Provide the (x, y) coordinate of the cell's center where the given text is located.  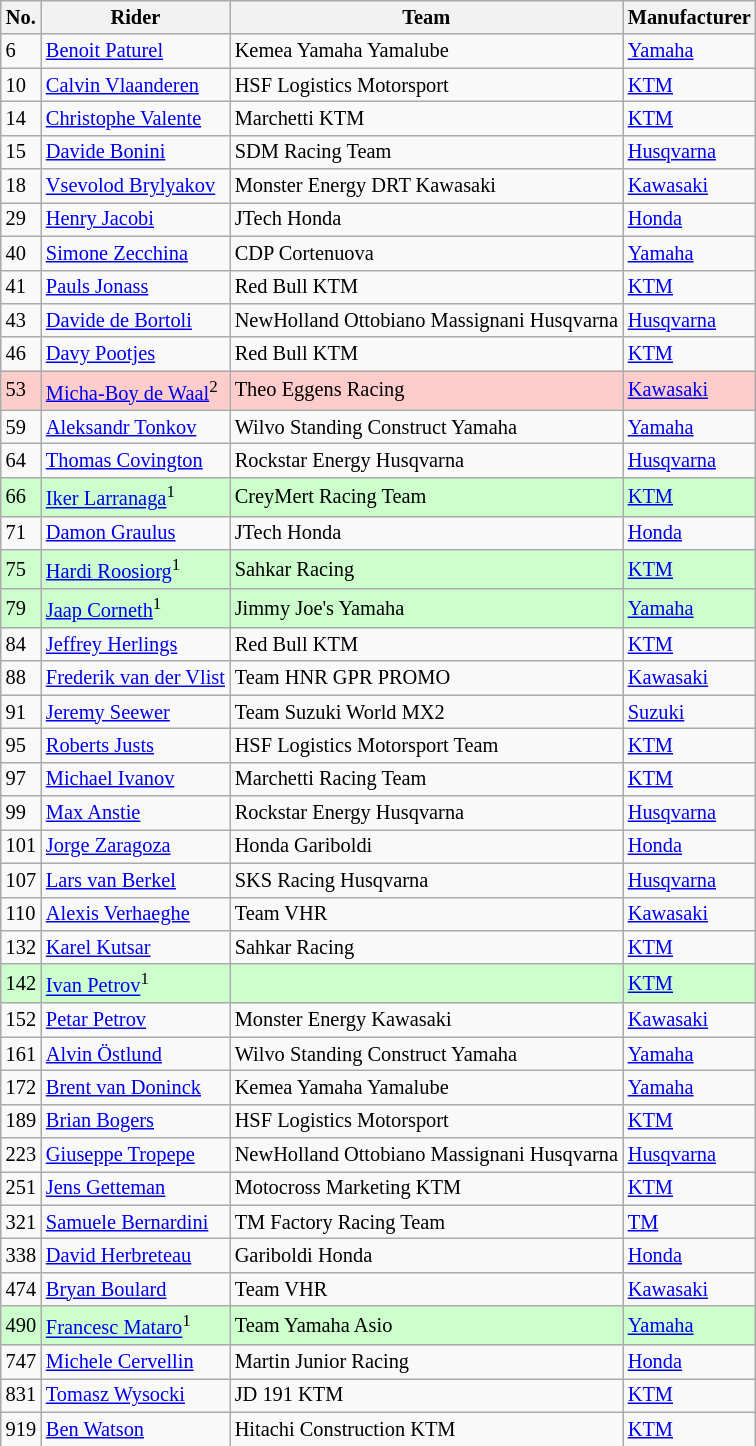
161 (21, 1054)
Team Suzuki World MX2 (426, 712)
SKS Racing Husqvarna (426, 880)
Jimmy Joe's Yamaha (426, 608)
Suzuki (690, 712)
HSF Logistics Motorsport Team (426, 745)
Frederik van der Vlist (136, 678)
Aleksandr Tonkov (136, 427)
107 (21, 880)
Ivan Petrov1 (136, 984)
CDP Cortenuova (426, 253)
Jaap Corneth1 (136, 608)
747 (21, 1362)
84 (21, 644)
Davide de Bortoli (136, 320)
223 (21, 1154)
Karel Kutsar (136, 947)
Brian Bogers (136, 1121)
338 (21, 1255)
43 (21, 320)
152 (21, 1020)
Monster Energy Kawasaki (426, 1020)
18 (21, 186)
919 (21, 1429)
Brent van Doninck (136, 1087)
474 (21, 1289)
Thomas Covington (136, 460)
Iker Larranaga1 (136, 496)
Vsevolod Brylyakov (136, 186)
Alvin Östlund (136, 1054)
Hardi Roosiorg1 (136, 568)
95 (21, 745)
Calvin Vlaanderen (136, 85)
JD 191 KTM (426, 1395)
189 (21, 1121)
Jorge Zaragoza (136, 846)
Francesc Mataro1 (136, 1326)
6 (21, 51)
Ben Watson (136, 1429)
No. (21, 17)
91 (21, 712)
Pauls Jonass (136, 287)
Marchetti KTM (426, 118)
Team Yamaha Asio (426, 1326)
321 (21, 1222)
29 (21, 219)
88 (21, 678)
Benoit Paturel (136, 51)
Jens Getteman (136, 1188)
Tomasz Wysocki (136, 1395)
TM Factory Racing Team (426, 1222)
Honda Gariboldi (426, 846)
Jeremy Seewer (136, 712)
251 (21, 1188)
14 (21, 118)
831 (21, 1395)
Samuele Bernardini (136, 1222)
79 (21, 608)
59 (21, 427)
46 (21, 354)
Jeffrey Herlings (136, 644)
172 (21, 1087)
Marchetti Racing Team (426, 779)
132 (21, 947)
75 (21, 568)
Hitachi Construction KTM (426, 1429)
66 (21, 496)
15 (21, 152)
Christophe Valente (136, 118)
40 (21, 253)
Team (426, 17)
Manufacturer (690, 17)
142 (21, 984)
Martin Junior Racing (426, 1362)
Davide Bonini (136, 152)
Lars van Berkel (136, 880)
Motocross Marketing KTM (426, 1188)
Alexis Verhaeghe (136, 914)
Michael Ivanov (136, 779)
64 (21, 460)
Petar Petrov (136, 1020)
Bryan Boulard (136, 1289)
SDM Racing Team (426, 152)
Damon Graulus (136, 533)
Giuseppe Tropepe (136, 1154)
Team HNR GPR PROMO (426, 678)
Simone Zecchina (136, 253)
CreyMert Racing Team (426, 496)
Theo Eggens Racing (426, 390)
Max Anstie (136, 813)
53 (21, 390)
Rider (136, 17)
41 (21, 287)
10 (21, 85)
TM (690, 1222)
71 (21, 533)
97 (21, 779)
Henry Jacobi (136, 219)
Gariboldi Honda (426, 1255)
490 (21, 1326)
David Herbreteau (136, 1255)
Roberts Justs (136, 745)
Monster Energy DRT Kawasaki (426, 186)
Davy Pootjes (136, 354)
101 (21, 846)
99 (21, 813)
Michele Cervellin (136, 1362)
Micha-Boy de Waal2 (136, 390)
110 (21, 914)
